Provide the (X, Y) coordinate of the cell's center where the given text is located.  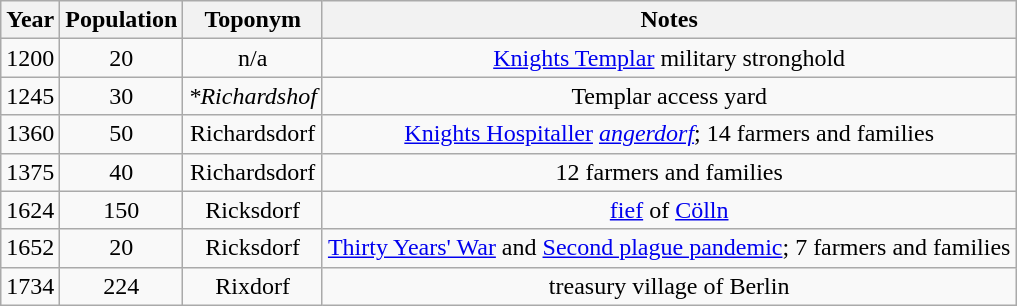
n/a (253, 58)
150 (122, 210)
224 (122, 286)
Knights Hospitaller angerdorf; 14 farmers and families (669, 134)
Notes (669, 20)
treasury village of Berlin (669, 286)
Rixdorf (253, 286)
40 (122, 172)
1624 (30, 210)
*Richardshof (253, 96)
30 (122, 96)
1360 (30, 134)
50 (122, 134)
Population (122, 20)
1734 (30, 286)
Toponym (253, 20)
fief of Cölln (669, 210)
1652 (30, 248)
12 farmers and families (669, 172)
1200 (30, 58)
Thirty Years' War and Second plague pandemic; 7 farmers and families (669, 248)
Templar access yard (669, 96)
Year (30, 20)
1245 (30, 96)
Knights Templar military stronghold (669, 58)
1375 (30, 172)
